Locate the cell with the specified text and output its [X, Y] center coordinate. 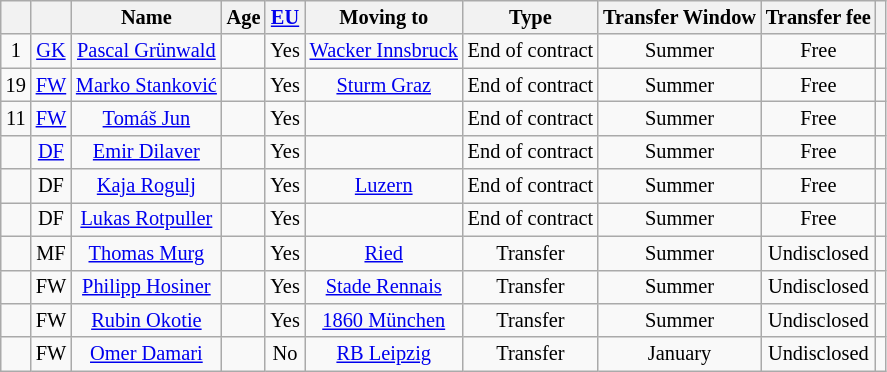
January [680, 354]
Moving to [384, 17]
Wacker Innsbruck [384, 51]
Rubin Okotie [146, 320]
1860 München [384, 320]
Luzern [384, 186]
Stade Rennais [384, 287]
Kaja Rogulj [146, 186]
EU [284, 17]
Emir Dilaver [146, 152]
Name [146, 17]
RB Leipzig [384, 354]
Transfer Window [680, 17]
11 [16, 118]
No [284, 354]
19 [16, 85]
Transfer fee [818, 17]
Lukas Rotpuller [146, 219]
Ried [384, 253]
Omer Damari [146, 354]
Marko Stanković [146, 85]
Type [530, 17]
MF [51, 253]
Philipp Hosiner [146, 287]
Thomas Murg [146, 253]
Pascal Grünwald [146, 51]
Sturm Graz [384, 85]
1 [16, 51]
GK [51, 51]
Tomáš Jun [146, 118]
Age [244, 17]
